Locate the cell with the specified text and output its [X, Y] center coordinate. 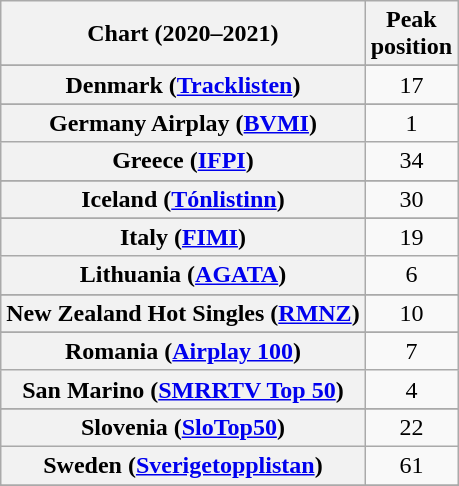
Germany Airplay (BVMI) [183, 123]
Greece (IFPI) [183, 161]
Chart (2020–2021) [183, 34]
Sweden (Sverigetopplistan) [183, 465]
Lithuania (AGATA) [183, 275]
San Marino (SMRRTV Top 50) [183, 389]
Slovenia (SloTop50) [183, 427]
17 [411, 85]
4 [411, 389]
7 [411, 351]
Italy (FIMI) [183, 237]
61 [411, 465]
Iceland (Tónlistinn) [183, 199]
6 [411, 275]
Romania (Airplay 100) [183, 351]
34 [411, 161]
19 [411, 237]
1 [411, 123]
New Zealand Hot Singles (RMNZ) [183, 313]
Denmark (Tracklisten) [183, 85]
Peakposition [411, 34]
10 [411, 313]
22 [411, 427]
30 [411, 199]
